Locate the cell with the specified text and output its [X, Y] center coordinate. 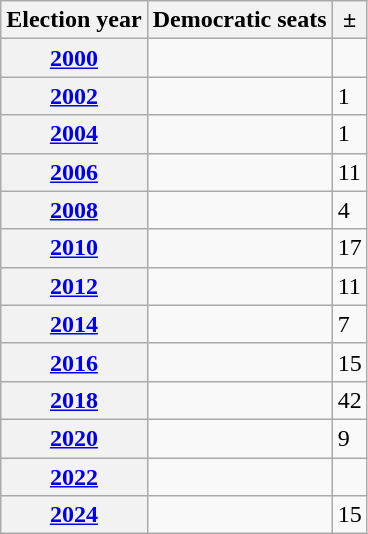
2002 [74, 96]
2010 [74, 248]
Democratic seats [240, 20]
4 [350, 210]
2022 [74, 477]
42 [350, 400]
2016 [74, 362]
2008 [74, 210]
9 [350, 438]
± [350, 20]
2000 [74, 58]
7 [350, 324]
2020 [74, 438]
2012 [74, 286]
2004 [74, 134]
2014 [74, 324]
2006 [74, 172]
17 [350, 248]
2018 [74, 400]
2024 [74, 515]
Election year [74, 20]
